Output the [x, y] coordinate of the center of the cell containing the given text.  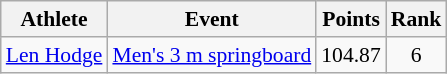
Men's 3 m springboard [212, 55]
Event [212, 19]
Points [350, 19]
6 [416, 55]
Rank [416, 19]
Athlete [54, 19]
104.87 [350, 55]
Len Hodge [54, 55]
